Detect which cell encompasses the target text, then output its (x, y) center coordinate. 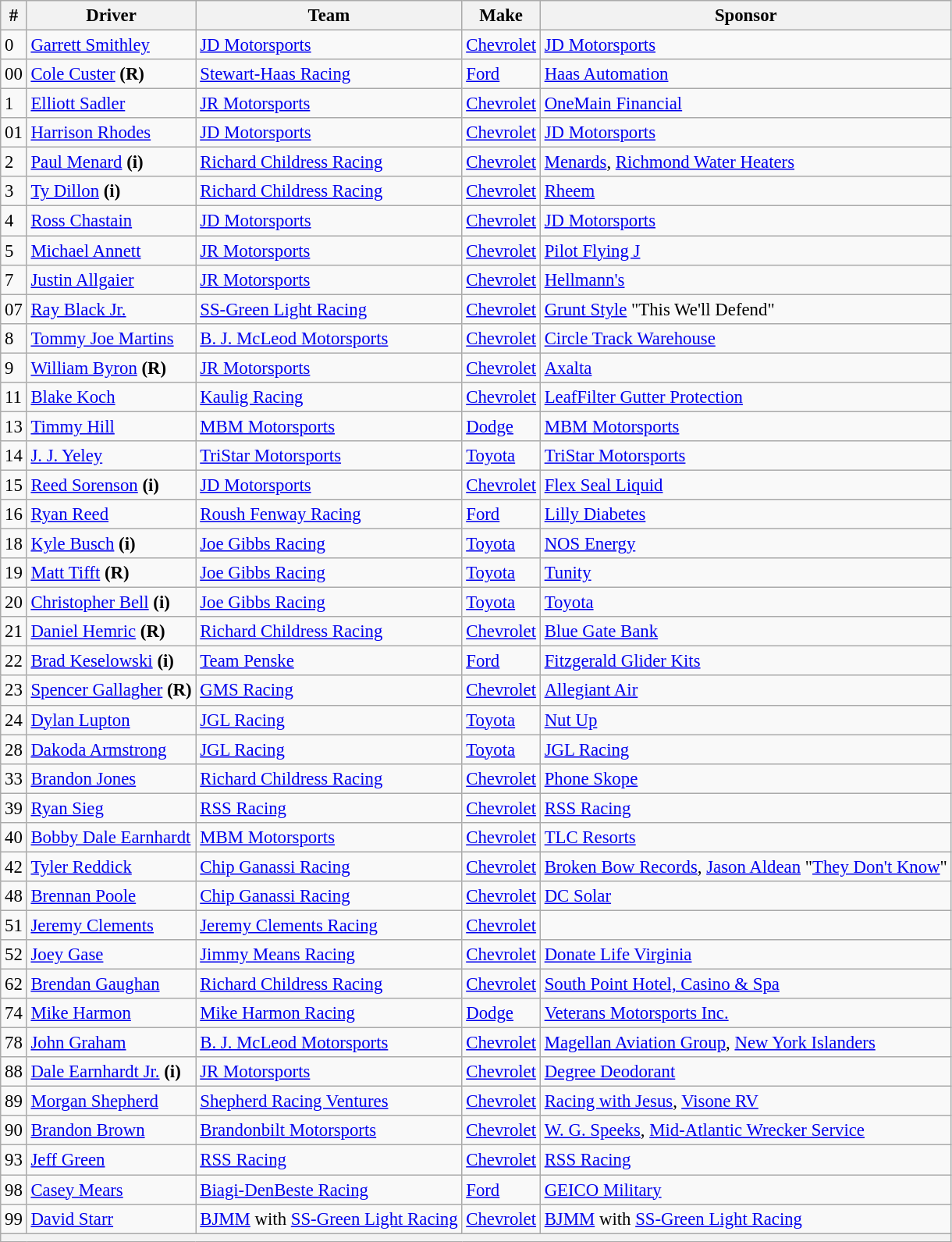
William Byron (R) (111, 368)
Lilly Diabetes (746, 514)
Ryan Reed (111, 514)
98 (14, 1190)
Team (329, 16)
J. J. Yeley (111, 456)
Jimmy Means Racing (329, 955)
OneMain Financial (746, 104)
93 (14, 1160)
33 (14, 778)
DC Solar (746, 896)
Brandon Brown (111, 1131)
90 (14, 1131)
74 (14, 1013)
Circle Track Warehouse (746, 338)
GMS Racing (329, 691)
Ty Dillon (i) (111, 191)
21 (14, 632)
51 (14, 925)
Sponsor (746, 16)
Veterans Motorsports Inc. (746, 1013)
W. G. Speeks, Mid-Atlantic Wrecker Service (746, 1131)
Daniel Hemric (R) (111, 632)
Make (501, 16)
Roush Fenway Racing (329, 514)
Brandonbilt Motorsports (329, 1131)
14 (14, 456)
Dakoda Armstrong (111, 749)
Brandon Jones (111, 778)
20 (14, 603)
99 (14, 1219)
Biagi-DenBeste Racing (329, 1190)
GEICO Military (746, 1190)
Brendan Gaughan (111, 984)
28 (14, 749)
Team Penske (329, 661)
LeafFilter Gutter Protection (746, 397)
Donate Life Virginia (746, 955)
Menards, Richmond Water Heaters (746, 162)
Fitzgerald Glider Kits (746, 661)
23 (14, 691)
Rheem (746, 191)
16 (14, 514)
Magellan Aviation Group, New York Islanders (746, 1043)
NOS Energy (746, 544)
Hellmann's (746, 279)
19 (14, 573)
Jeremy Clements (111, 925)
07 (14, 309)
Allegiant Air (746, 691)
Mike Harmon Racing (329, 1013)
8 (14, 338)
40 (14, 838)
88 (14, 1072)
Kaulig Racing (329, 397)
Paul Menard (i) (111, 162)
Jeff Green (111, 1160)
Haas Automation (746, 74)
Ryan Sieg (111, 808)
Tyler Reddick (111, 867)
Shepherd Racing Ventures (329, 1101)
SS-Green Light Racing (329, 309)
2 (14, 162)
Degree Deodorant (746, 1072)
Blake Koch (111, 397)
Joey Gase (111, 955)
South Point Hotel, Casino & Spa (746, 984)
John Graham (111, 1043)
Kyle Busch (i) (111, 544)
13 (14, 426)
Blue Gate Bank (746, 632)
18 (14, 544)
01 (14, 133)
Matt Tifft (R) (111, 573)
11 (14, 397)
Garrett Smithley (111, 45)
Ray Black Jr. (111, 309)
Ross Chastain (111, 221)
Reed Sorenson (i) (111, 485)
39 (14, 808)
David Starr (111, 1219)
9 (14, 368)
42 (14, 867)
Driver (111, 16)
# (14, 16)
Tunity (746, 573)
Christopher Bell (i) (111, 603)
5 (14, 251)
52 (14, 955)
Brennan Poole (111, 896)
22 (14, 661)
Stewart-Haas Racing (329, 74)
4 (14, 221)
Jeremy Clements Racing (329, 925)
Dale Earnhardt Jr. (i) (111, 1072)
1 (14, 104)
Timmy Hill (111, 426)
78 (14, 1043)
Justin Allgaier (111, 279)
7 (14, 279)
Phone Skope (746, 778)
3 (14, 191)
Nut Up (746, 720)
Spencer Gallagher (R) (111, 691)
Cole Custer (R) (111, 74)
Flex Seal Liquid (746, 485)
Grunt Style "This We'll Defend" (746, 309)
00 (14, 74)
Bobby Dale Earnhardt (111, 838)
Morgan Shepherd (111, 1101)
Casey Mears (111, 1190)
48 (14, 896)
Axalta (746, 368)
Tommy Joe Martins (111, 338)
Mike Harmon (111, 1013)
Racing with Jesus, Visone RV (746, 1101)
0 (14, 45)
Michael Annett (111, 251)
24 (14, 720)
Dylan Lupton (111, 720)
62 (14, 984)
89 (14, 1101)
Harrison Rhodes (111, 133)
TLC Resorts (746, 838)
Broken Bow Records, Jason Aldean "They Don't Know" (746, 867)
Pilot Flying J (746, 251)
Brad Keselowski (i) (111, 661)
15 (14, 485)
Elliott Sadler (111, 104)
